For the text-containing cell, return its midpoint in [x, y] coordinate format. 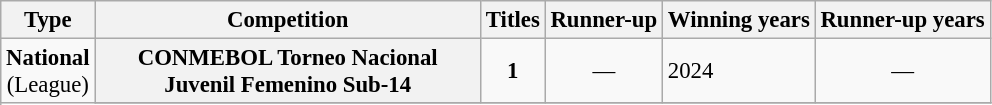
National(League) [48, 72]
Titles [512, 20]
CONMEBOL Torneo Nacional Juvenil Femenino Sub-14 [288, 72]
Competition [288, 20]
Runner-up [604, 20]
Type [48, 20]
2024 [738, 72]
1 [512, 72]
Runner-up years [902, 20]
Winning years [738, 20]
